Return [x, y] of the center of cell containing provided text 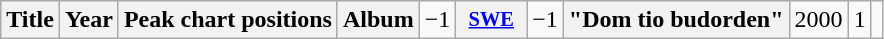
"Dom tio budorden" [676, 20]
1 [860, 20]
Year [88, 20]
Title [30, 20]
Album [378, 20]
SWE [492, 20]
2000 [818, 20]
Peak chart positions [228, 20]
